For the text-containing cell, return its midpoint in [x, y] coordinate format. 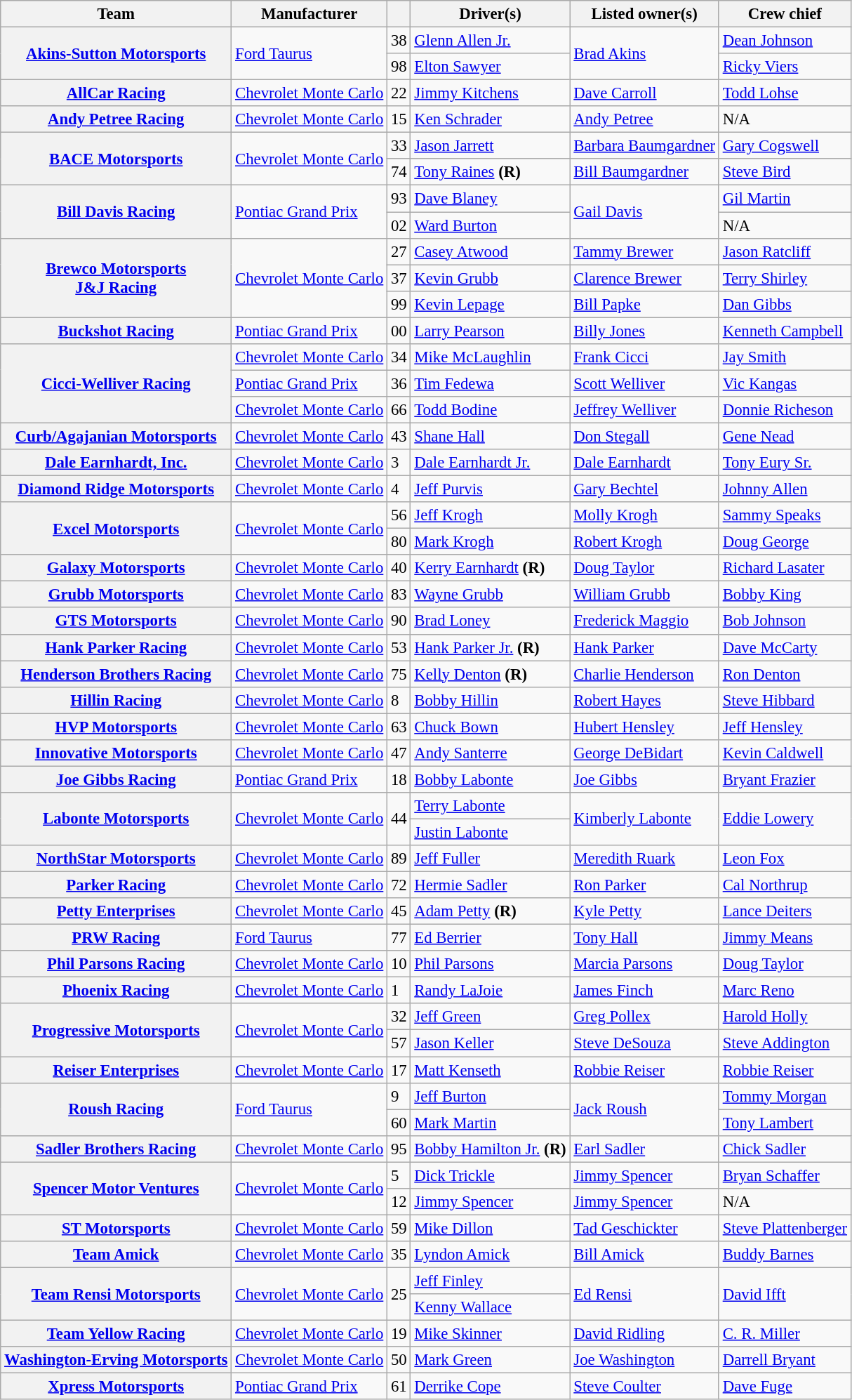
50 [399, 1360]
Casey Atwood [490, 251]
Ron Denton [785, 674]
Frank Cicci [644, 357]
Washington-Erving Motorsports [117, 1360]
Matt Kenseth [490, 1070]
99 [399, 304]
GTS Motorsports [117, 621]
Tommy Morgan [785, 1096]
Bobby Hamilton Jr. (R) [490, 1149]
Roush Racing [117, 1109]
Dave Carroll [644, 93]
Dave Blaney [490, 199]
PRW Racing [117, 938]
Innovative Motorsports [117, 753]
Barbara Baumgardner [644, 146]
32 [399, 1017]
Don Stegall [644, 436]
Vic Kangas [785, 383]
Mark Krogh [490, 542]
Steve Plattenberger [785, 1228]
Dave McCarty [785, 647]
Ward Burton [490, 225]
25 [399, 1293]
Excel Motorsports [117, 528]
35 [399, 1255]
Kevin Caldwell [785, 753]
David Ifft [785, 1293]
17 [399, 1070]
Derrike Cope [490, 1387]
Akins-Sutton Motorsports [117, 53]
Kenny Wallace [490, 1307]
Steve DeSouza [644, 1043]
Jeff Finley [490, 1281]
Meredith Ruark [644, 859]
Kenneth Campbell [785, 331]
ST Motorsports [117, 1228]
Justin Labonte [490, 832]
Donnie Richeson [785, 410]
Mike Dillon [490, 1228]
47 [399, 753]
Chuck Bown [490, 727]
Gail Davis [644, 212]
Brad Loney [490, 621]
Buddy Barnes [785, 1255]
Sammy Speaks [785, 515]
Lyndon Amick [490, 1255]
Grubb Motorsports [117, 595]
Bob Johnson [785, 621]
Driver(s) [490, 14]
Cal Northrup [785, 885]
60 [399, 1123]
Charlie Henderson [644, 674]
Team Rensi Motorsports [117, 1293]
Terry Shirley [785, 278]
Galaxy Motorsports [117, 568]
Ed Berrier [490, 938]
David Ridling [644, 1334]
Buckshot Racing [117, 331]
38 [399, 41]
Glenn Allen Jr. [490, 41]
93 [399, 199]
10 [399, 964]
Kelly Denton (R) [490, 674]
37 [399, 278]
Kerry Earnhardt (R) [490, 568]
Gary Bechtel [644, 489]
44 [399, 819]
Tammy Brewer [644, 251]
Gene Nead [785, 436]
Marcia Parsons [644, 964]
18 [399, 779]
Curb/Agajanian Motorsports [117, 436]
Spencer Motor Ventures [117, 1188]
Clarence Brewer [644, 278]
Jimmy Kitchens [490, 93]
Todd Bodine [490, 410]
Darrell Bryant [785, 1360]
83 [399, 595]
BACE Motorsports [117, 159]
Wayne Grubb [490, 595]
77 [399, 938]
Earl Sadler [644, 1149]
Hank Parker Racing [117, 647]
Diamond Ridge Motorsports [117, 489]
Todd Lohse [785, 93]
Ron Parker [644, 885]
1 [399, 991]
Larry Pearson [490, 331]
34 [399, 357]
02 [399, 225]
Johnny Allen [785, 489]
Team Amick [117, 1255]
Andy Santerre [490, 753]
Doug George [785, 542]
Team Yellow Racing [117, 1334]
Jason Keller [490, 1043]
Dale Earnhardt, Inc. [117, 463]
Tony Hall [644, 938]
Joe Gibbs [644, 779]
Eddie Lowery [785, 819]
Adam Petty (R) [490, 911]
James Finch [644, 991]
Bill Papke [644, 304]
Jeff Burton [490, 1096]
Brewco MotorsportsJ&J Racing [117, 278]
4 [399, 489]
George DeBidart [644, 753]
Jack Roush [644, 1109]
Petty Enterprises [117, 911]
Ricky Viers [785, 67]
Bryan Schaffer [785, 1175]
Richard Lasater [785, 568]
59 [399, 1228]
19 [399, 1334]
Dave Fuge [785, 1387]
95 [399, 1149]
Scott Welliver [644, 383]
Gary Cogswell [785, 146]
Jeff Krogh [490, 515]
Henderson Brothers Racing [117, 674]
12 [399, 1202]
Marc Reno [785, 991]
Jason Jarrett [490, 146]
Jay Smith [785, 357]
Joe Washington [644, 1360]
Mike Skinner [490, 1334]
Bobby King [785, 595]
Jimmy Means [785, 938]
Manufacturer [309, 14]
Labonte Motorsports [117, 819]
36 [399, 383]
63 [399, 727]
Tim Fedewa [490, 383]
Jeff Hensley [785, 727]
Hubert Hensley [644, 727]
Bryant Frazier [785, 779]
Bobby Hillin [490, 700]
Jeffrey Welliver [644, 410]
Andy Petree Racing [117, 119]
Randy LaJoie [490, 991]
43 [399, 436]
72 [399, 885]
Tad Geschickter [644, 1228]
Steve Bird [785, 172]
Steve Coulter [644, 1387]
Phoenix Racing [117, 991]
Jeff Green [490, 1017]
Chick Sadler [785, 1149]
Hank Parker [644, 647]
Dean Johnson [785, 41]
Ken Schrader [490, 119]
8 [399, 700]
Hillin Racing [117, 700]
Gil Martin [785, 199]
Joe Gibbs Racing [117, 779]
Dick Trickle [490, 1175]
89 [399, 859]
Jason Ratcliff [785, 251]
William Grubb [644, 595]
27 [399, 251]
57 [399, 1043]
Molly Krogh [644, 515]
Dale Earnhardt [644, 463]
5 [399, 1175]
Mike McLaughlin [490, 357]
Sadler Brothers Racing [117, 1149]
Kimberly Labonte [644, 819]
Steve Addington [785, 1043]
Mark Martin [490, 1123]
Frederick Maggio [644, 621]
56 [399, 515]
Kevin Grubb [490, 278]
Dan Gibbs [785, 304]
Tony Raines (R) [490, 172]
40 [399, 568]
Bill Amick [644, 1255]
Bill Baumgardner [644, 172]
74 [399, 172]
Mark Green [490, 1360]
53 [399, 647]
Robert Krogh [644, 542]
33 [399, 146]
Hank Parker Jr. (R) [490, 647]
NorthStar Motorsports [117, 859]
Billy Jones [644, 331]
Tony Eury Sr. [785, 463]
C. R. Miller [785, 1334]
Listed owner(s) [644, 14]
3 [399, 463]
Leon Fox [785, 859]
Steve Hibbard [785, 700]
Greg Pollex [644, 1017]
Brad Akins [644, 53]
Tony Lambert [785, 1123]
Jeff Purvis [490, 489]
66 [399, 410]
HVP Motorsports [117, 727]
Ed Rensi [644, 1293]
Terry Labonte [490, 806]
9 [399, 1096]
45 [399, 911]
Kevin Lepage [490, 304]
22 [399, 93]
Jeff Fuller [490, 859]
Bill Davis Racing [117, 212]
Elton Sawyer [490, 67]
Lance Deiters [785, 911]
Xpress Motorsports [117, 1387]
AllCar Racing [117, 93]
Dale Earnhardt Jr. [490, 463]
Harold Holly [785, 1017]
80 [399, 542]
15 [399, 119]
61 [399, 1387]
Bobby Labonte [490, 779]
Hermie Sadler [490, 885]
Phil Parsons [490, 964]
00 [399, 331]
75 [399, 674]
Phil Parsons Racing [117, 964]
98 [399, 67]
Robert Hayes [644, 700]
Shane Hall [490, 436]
Crew chief [785, 14]
Cicci-Welliver Racing [117, 383]
Progressive Motorsports [117, 1031]
90 [399, 621]
Parker Racing [117, 885]
Reiser Enterprises [117, 1070]
Team [117, 14]
Andy Petree [644, 119]
Kyle Petty [644, 911]
